Identify which cell holds the provided text, then report its [X, Y] central coordinate. 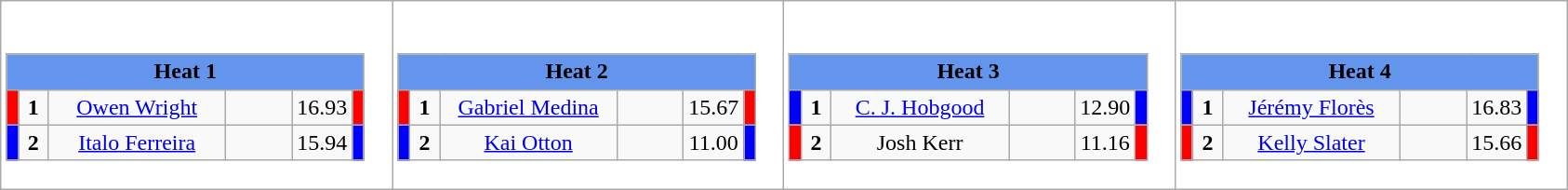
15.67 [714, 107]
16.93 [322, 107]
Gabriel Medina [528, 107]
Italo Ferreira [138, 142]
Heat 2 [577, 72]
11.00 [714, 142]
Heat 2 1 Gabriel Medina 15.67 2 Kai Otton 11.00 [588, 95]
15.94 [322, 142]
Kelly Slater [1311, 142]
Heat 3 1 C. J. Hobgood 12.90 2 Josh Kerr 11.16 [980, 95]
Heat 4 1 Jérémy Florès 16.83 2 Kelly Slater 15.66 [1371, 95]
Heat 1 [185, 72]
Heat 1 1 Owen Wright 16.93 2 Italo Ferreira 15.94 [197, 95]
15.66 [1497, 142]
12.90 [1105, 107]
C. J. Hobgood [921, 107]
Kai Otton [528, 142]
Heat 4 [1360, 72]
Jérémy Florès [1311, 107]
Owen Wright [138, 107]
11.16 [1105, 142]
Josh Kerr [921, 142]
Heat 3 [968, 72]
16.83 [1497, 107]
